Pinpoint the cell where the given text exists, returning its (X, Y) midpoint coordinate. 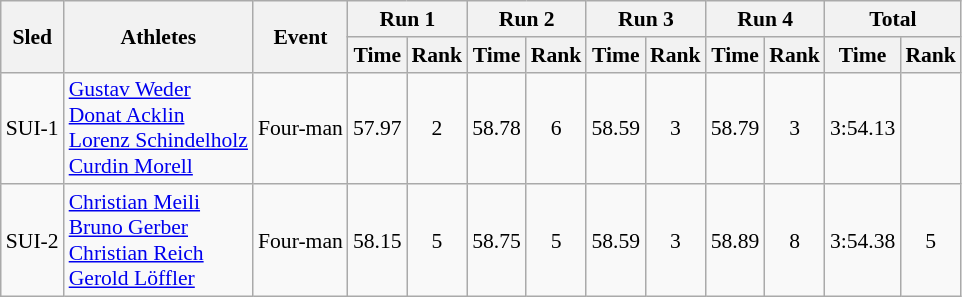
2 (438, 128)
Run 1 (408, 19)
8 (794, 241)
SUI-2 (32, 241)
6 (556, 128)
3:54.13 (862, 128)
Christian MeiliBruno GerberChristian ReichGerold Löffler (158, 241)
57.97 (378, 128)
58.78 (496, 128)
SUI-1 (32, 128)
Athletes (158, 36)
58.89 (736, 241)
Run 4 (766, 19)
Event (300, 36)
Total (893, 19)
58.75 (496, 241)
Sled (32, 36)
Run 3 (646, 19)
58.15 (378, 241)
Run 2 (526, 19)
Gustav WederDonat AcklinLorenz SchindelholzCurdin Morell (158, 128)
3:54.38 (862, 241)
58.79 (736, 128)
